Extract the [x, y] coordinate from the center of the cell holding the provided text.  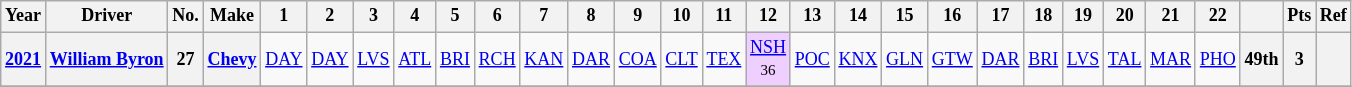
2 [330, 16]
27 [186, 59]
19 [1082, 16]
Year [24, 16]
William Byron [106, 59]
21 [1171, 16]
ATL [415, 59]
2021 [24, 59]
MAR [1171, 59]
RCH [497, 59]
TEX [724, 59]
6 [497, 16]
9 [638, 16]
8 [592, 16]
11 [724, 16]
PHO [1218, 59]
22 [1218, 16]
13 [812, 16]
12 [768, 16]
1 [284, 16]
Make [232, 16]
18 [1044, 16]
Pts [1300, 16]
4 [415, 16]
7 [544, 16]
Chevy [232, 59]
16 [952, 16]
Ref [1334, 16]
5 [456, 16]
No. [186, 16]
17 [1000, 16]
Driver [106, 16]
TAL [1125, 59]
15 [905, 16]
NSH36 [768, 59]
KNX [858, 59]
20 [1125, 16]
10 [682, 16]
14 [858, 16]
GTW [952, 59]
POC [812, 59]
COA [638, 59]
GLN [905, 59]
CLT [682, 59]
KAN [544, 59]
49th [1262, 59]
